Scan for the cell matching the given text and deliver its (x, y) coordinate at center. 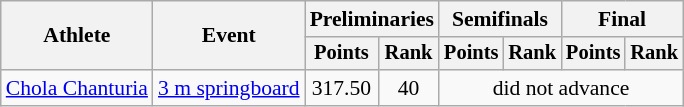
317.50 (342, 88)
Athlete (77, 36)
Semifinals (500, 19)
did not advance (561, 88)
Final (622, 19)
Preliminaries (372, 19)
Event (229, 36)
Chola Chanturia (77, 88)
3 m springboard (229, 88)
40 (408, 88)
